Determine the (x, y) coordinate at the center of the cell enclosing the given text.  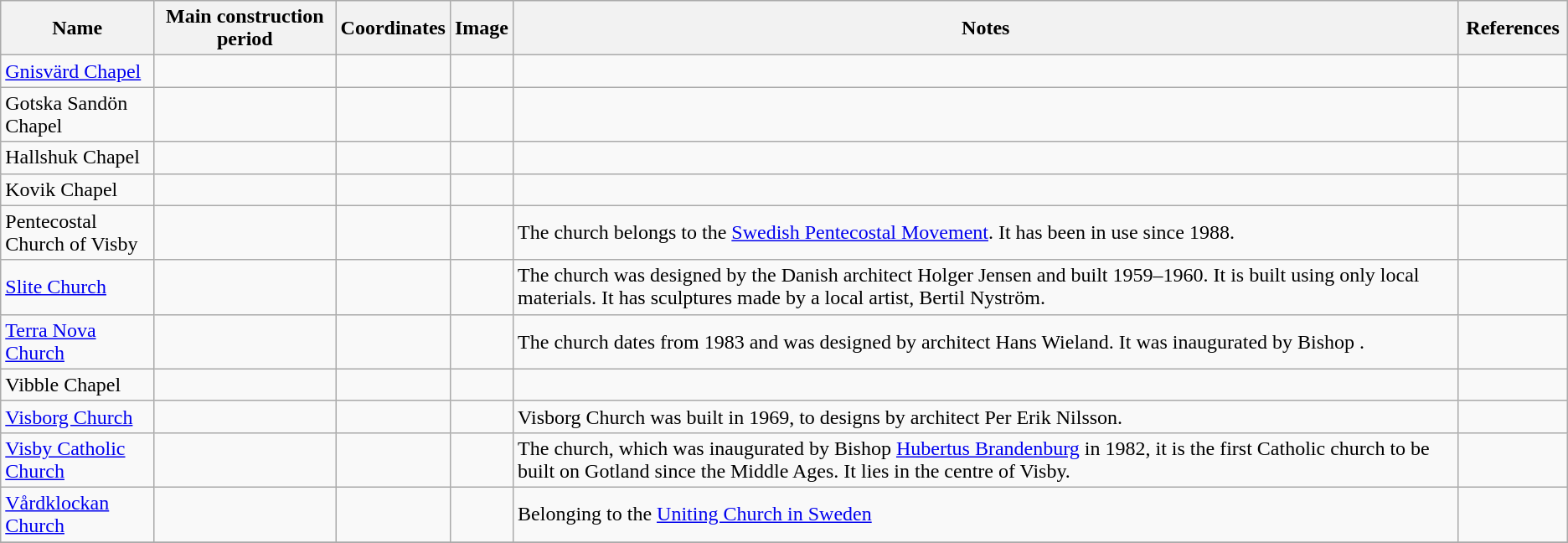
Hallshuk Chapel (77, 158)
Coordinates (393, 28)
Visborg Church was built in 1969, to designs by architect Per Erik Nilsson. (986, 416)
Terra Nova Church (77, 342)
Visborg Church (77, 416)
The church dates from 1983 and was designed by architect Hans Wieland. It was inaugurated by Bishop . (986, 342)
Visby Catholic Church (77, 459)
Vårdklockan Church (77, 515)
Notes (986, 28)
Slite Church (77, 287)
Main construction period (245, 28)
Name (77, 28)
The church belongs to the Swedish Pentecostal Movement. It has been in use since 1988. (986, 233)
References (1513, 28)
Vibble Chapel (77, 385)
Kovik Chapel (77, 189)
Pentecostal Church of Visby (77, 233)
Belonging to the Uniting Church in Sweden (986, 515)
Gnisvärd Chapel (77, 71)
Gotska Sandön Chapel (77, 114)
Image (481, 28)
